From the cell containing the given text, extract its center point as (x, y) coordinate. 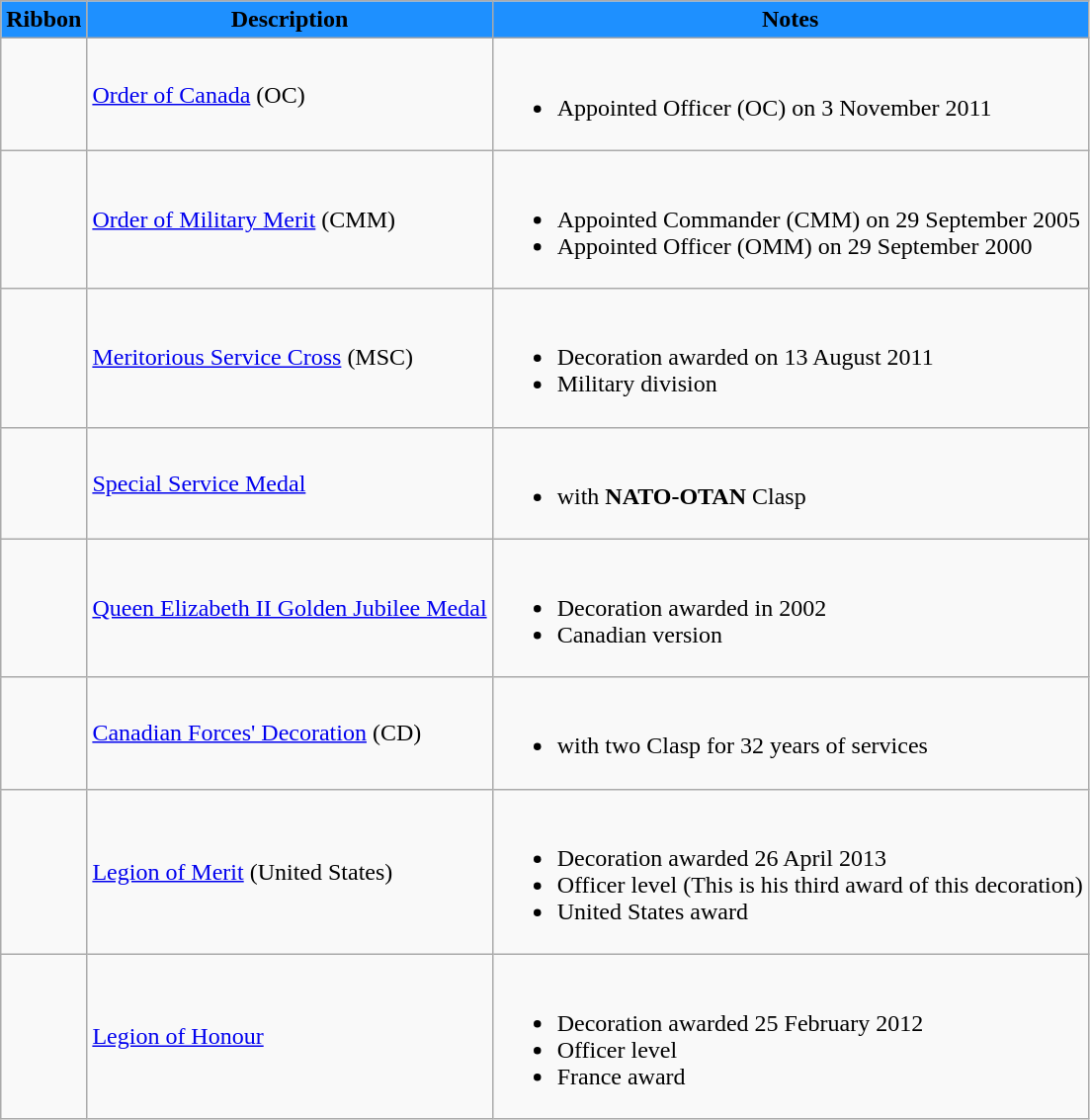
with two Clasp for 32 years of services (791, 733)
Legion of Honour (290, 1036)
Ribbon (43, 20)
Meritorious Service Cross (MSC) (290, 358)
Decoration awarded in 2002Canadian version (791, 608)
Order of Canada (OC) (290, 95)
Appointed Officer (OC) on 3 November 2011 (791, 95)
Decoration awarded 26 April 2013Officer level (This is his third award of this decoration) United States award (791, 872)
Decoration awarded 25 February 2012Officer level France award (791, 1036)
Canadian Forces' Decoration (CD) (290, 733)
Appointed Commander (CMM) on 29 September 2005Appointed Officer (OMM) on 29 September 2000 (791, 219)
Order of Military Merit (CMM) (290, 219)
Special Service Medal (290, 482)
with NATO-OTAN Clasp (791, 482)
Legion of Merit (United States) (290, 872)
Description (290, 20)
Queen Elizabeth II Golden Jubilee Medal (290, 608)
Notes (791, 20)
Decoration awarded on 13 August 2011Military division (791, 358)
